For the text-containing cell, return its midpoint in (x, y) coordinate format. 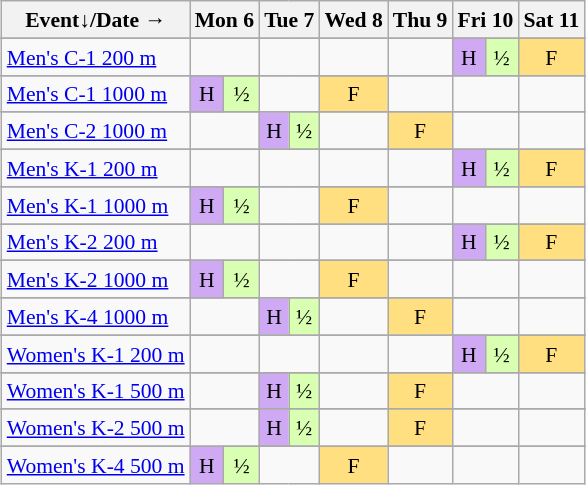
Men's K-1 1000 m (96, 204)
Men's K-2 200 m (96, 242)
Men's K-4 1000 m (96, 316)
Tue 7 (289, 20)
Fri 10 (485, 20)
Women's K-2 500 m (96, 428)
Men's C-2 1000 m (96, 130)
Men's C-1 200 m (96, 56)
Women's K-1 200 m (96, 354)
Men's K-1 200 m (96, 168)
Thu 9 (420, 20)
Wed 8 (353, 20)
Men's C-1 1000 m (96, 94)
Women's K-4 500 m (96, 464)
Event↓/Date → (96, 20)
Sat 11 (551, 20)
Mon 6 (224, 20)
Women's K-1 500 m (96, 390)
Men's K-2 1000 m (96, 280)
